Search for the cell housing the specified text and yield its [X, Y] center coordinate. 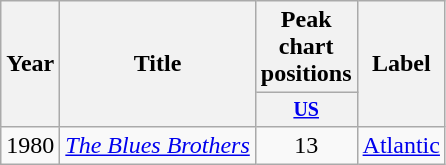
Atlantic [401, 145]
1980 [30, 145]
Title [158, 64]
Year [30, 64]
13 [306, 145]
Label [401, 64]
The Blues Brothers [158, 145]
US [306, 110]
Peak chart positions [306, 47]
